Detect which cell encompasses the target text, then output its [x, y] center coordinate. 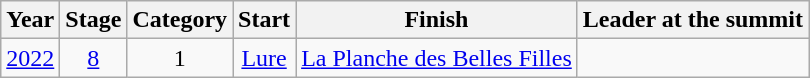
Finish [437, 20]
8 [94, 58]
Year [30, 20]
La Planche des Belles Filles [437, 58]
Category [180, 20]
Leader at the summit [692, 20]
Stage [94, 20]
2022 [30, 58]
Start [264, 20]
Lure [264, 58]
1 [180, 58]
